Pinpoint the cell where the given text exists, returning its [x, y] midpoint coordinate. 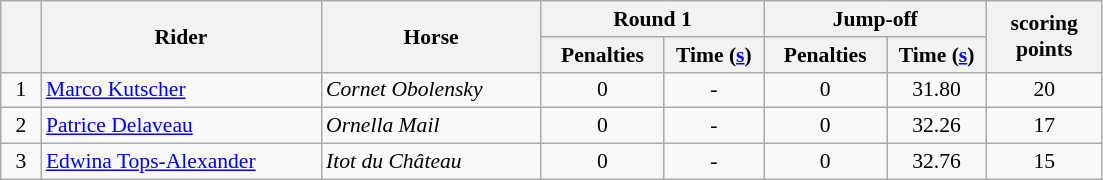
Cornet Obolensky [431, 90]
17 [1044, 126]
20 [1044, 90]
2 [21, 126]
3 [21, 162]
Marco Kutscher [181, 90]
31.80 [936, 90]
32.26 [936, 126]
Round 1 [652, 19]
Jump-off [876, 19]
Edwina Tops-Alexander [181, 162]
Patrice Delaveau [181, 126]
Ornella Mail [431, 126]
32.76 [936, 162]
Itot du Château [431, 162]
scoringpoints [1044, 36]
Horse [431, 36]
1 [21, 90]
15 [1044, 162]
Rider [181, 36]
